Scan for the cell matching the given text and deliver its (X, Y) coordinate at center. 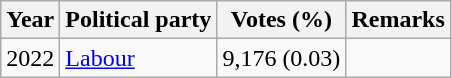
Remarks (398, 20)
Labour (138, 58)
Political party (138, 20)
9,176 (0.03) (282, 58)
Year (30, 20)
2022 (30, 58)
Votes (%) (282, 20)
